Return [X, Y] of the center of cell containing provided text 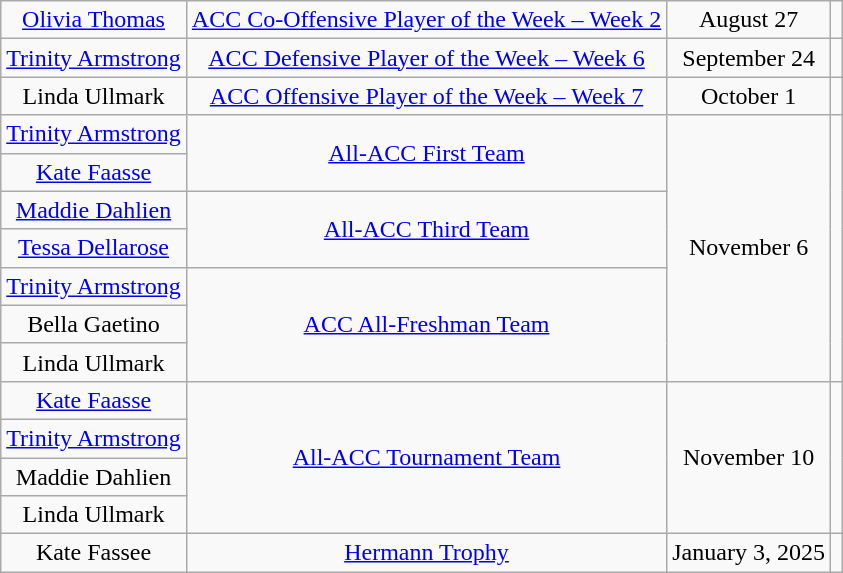
Kate Fassee [94, 553]
ACC Co-Offensive Player of the Week – Week 2 [426, 20]
Tessa Dellarose [94, 248]
ACC All-Freshman Team [426, 324]
All-ACC Third Team [426, 229]
All-ACC First Team [426, 153]
January 3, 2025 [749, 553]
November 6 [749, 248]
October 1 [749, 96]
ACC Offensive Player of the Week – Week 7 [426, 96]
Bella Gaetino [94, 324]
All-ACC Tournament Team [426, 457]
Hermann Trophy [426, 553]
Olivia Thomas [94, 20]
September 24 [749, 58]
August 27 [749, 20]
ACC Defensive Player of the Week – Week 6 [426, 58]
November 10 [749, 457]
